Search for the cell housing the specified text and yield its [x, y] center coordinate. 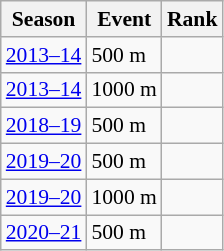
Event [124, 19]
2018–19 [44, 126]
2020–21 [44, 233]
Season [44, 19]
Rank [192, 19]
